From the cell containing the given text, extract its center point as [x, y] coordinate. 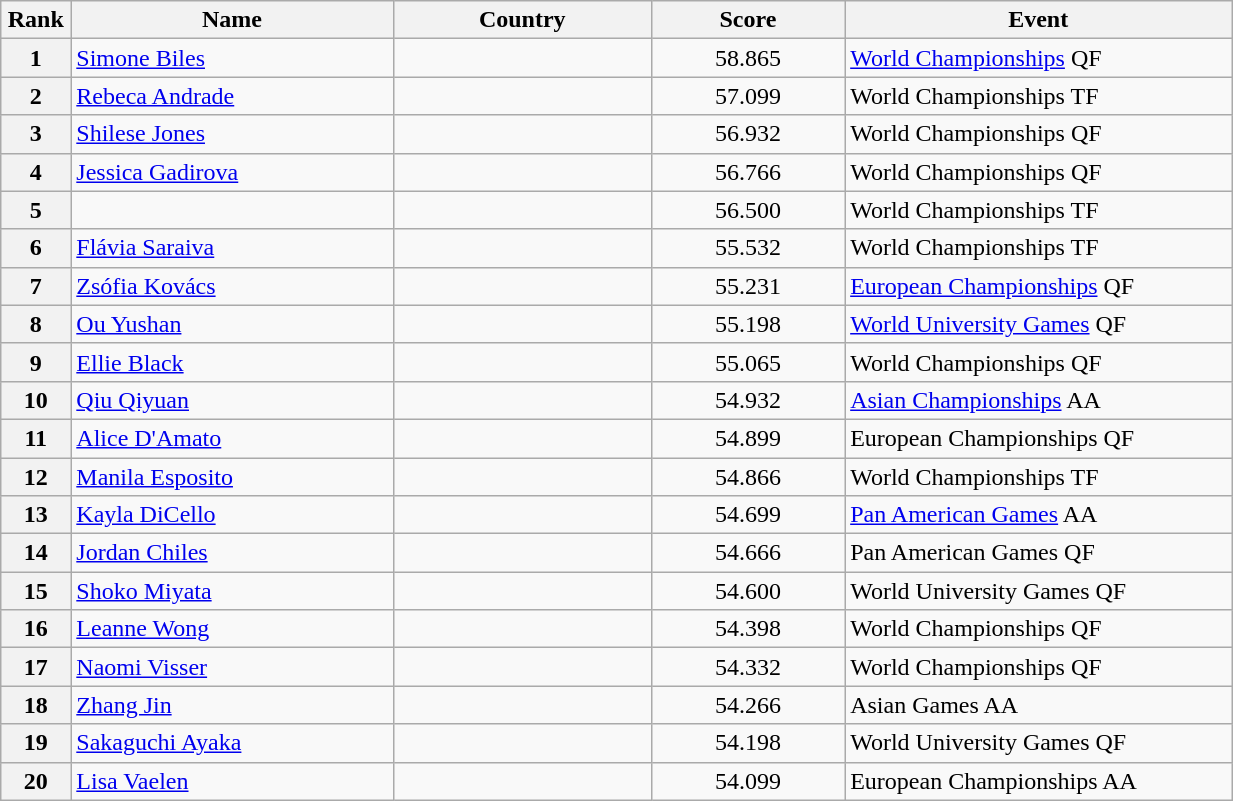
14 [36, 553]
11 [36, 438]
20 [36, 781]
Country [522, 20]
10 [36, 400]
3 [36, 134]
Pan American Games QF [1038, 553]
18 [36, 705]
Lisa Vaelen [232, 781]
6 [36, 248]
Manila Esposito [232, 477]
16 [36, 629]
55.532 [748, 248]
Ellie Black [232, 362]
Rank [36, 20]
12 [36, 477]
Qiu Qiyuan [232, 400]
57.099 [748, 96]
17 [36, 667]
Naomi Visser [232, 667]
54.866 [748, 477]
19 [36, 743]
7 [36, 286]
Asian Championships AA [1038, 400]
Event [1038, 20]
58.865 [748, 58]
13 [36, 515]
Score [748, 20]
15 [36, 591]
54.600 [748, 591]
5 [36, 210]
Simone Biles [232, 58]
56.766 [748, 172]
Leanne Wong [232, 629]
Asian Games AA [1038, 705]
55.065 [748, 362]
9 [36, 362]
1 [36, 58]
Rebeca Andrade [232, 96]
54.932 [748, 400]
54.266 [748, 705]
54.099 [748, 781]
54.398 [748, 629]
Shoko Miyata [232, 591]
Pan American Games AA [1038, 515]
Jessica Gadirova [232, 172]
Ou Yushan [232, 324]
56.500 [748, 210]
55.231 [748, 286]
Jordan Chiles [232, 553]
54.699 [748, 515]
54.332 [748, 667]
2 [36, 96]
55.198 [748, 324]
Zhang Jin [232, 705]
Alice D'Amato [232, 438]
Flávia Saraiva [232, 248]
Kayla DiCello [232, 515]
European Championships AA [1038, 781]
8 [36, 324]
Zsófia Kovács [232, 286]
4 [36, 172]
56.932 [748, 134]
54.899 [748, 438]
54.198 [748, 743]
Sakaguchi Ayaka [232, 743]
Name [232, 20]
54.666 [748, 553]
Shilese Jones [232, 134]
